Capture the cell that displays the provided text and extract its [X, Y] central coordinate. 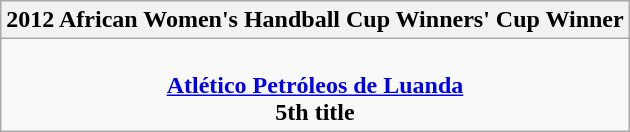
Atlético Petróleos de Luanda5th title [315, 85]
2012 African Women's Handball Cup Winners' Cup Winner [315, 20]
